Extract the (x, y) coordinate from the center of the cell holding the provided text.  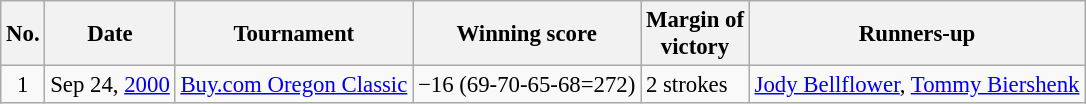
Margin ofvictory (696, 34)
Date (110, 34)
No. (23, 34)
Winning score (527, 34)
−16 (69-70-65-68=272) (527, 85)
Sep 24, 2000 (110, 85)
Tournament (294, 34)
1 (23, 85)
2 strokes (696, 85)
Buy.com Oregon Classic (294, 85)
Jody Bellflower, Tommy Biershenk (916, 85)
Runners-up (916, 34)
